Capture the cell that displays the provided text and extract its (X, Y) central coordinate. 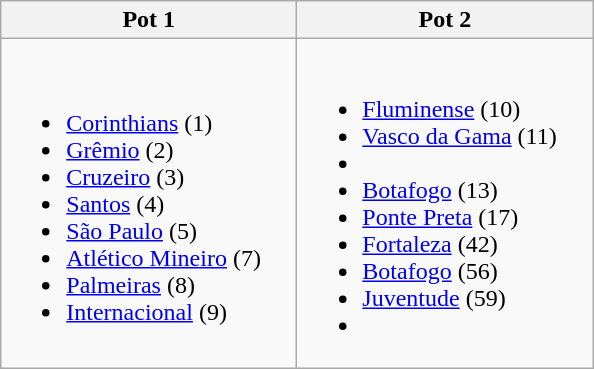
Pot 2 (445, 20)
Corinthians (1) Grêmio (2) Cruzeiro (3) Santos (4) São Paulo (5) Atlético Mineiro (7) Palmeiras (8) Internacional (9) (149, 204)
Fluminense (10) Vasco da Gama (11) Botafogo (13) Ponte Preta (17) Fortaleza (42) Botafogo (56) Juventude (59) (445, 204)
Pot 1 (149, 20)
